Search for the cell housing the specified text and yield its [X, Y] center coordinate. 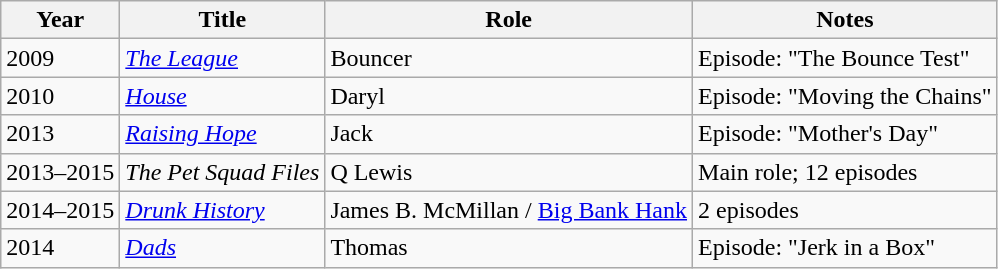
Episode: "The Bounce Test" [846, 58]
2013–2015 [60, 172]
Raising Hope [222, 134]
2014 [60, 248]
Jack [509, 134]
James B. McMillan / Big Bank Hank [509, 210]
2 episodes [846, 210]
The League [222, 58]
Notes [846, 20]
Episode: "Mother's Day" [846, 134]
Year [60, 20]
2014–2015 [60, 210]
The Pet Squad Files [222, 172]
2013 [60, 134]
Role [509, 20]
2009 [60, 58]
Title [222, 20]
Daryl [509, 96]
House [222, 96]
Q Lewis [509, 172]
Episode: "Moving the Chains" [846, 96]
Episode: "Jerk in a Box" [846, 248]
Dads [222, 248]
Main role; 12 episodes [846, 172]
Bouncer [509, 58]
Thomas [509, 248]
Drunk History [222, 210]
2010 [60, 96]
